Identify which cell holds the provided text, then report its (x, y) central coordinate. 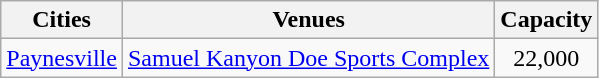
Paynesville (62, 58)
Venues (308, 20)
Capacity (546, 20)
Cities (62, 20)
Samuel Kanyon Doe Sports Complex (308, 58)
22,000 (546, 58)
